Determine the (x, y) coordinate at the center of the cell enclosing the given text.  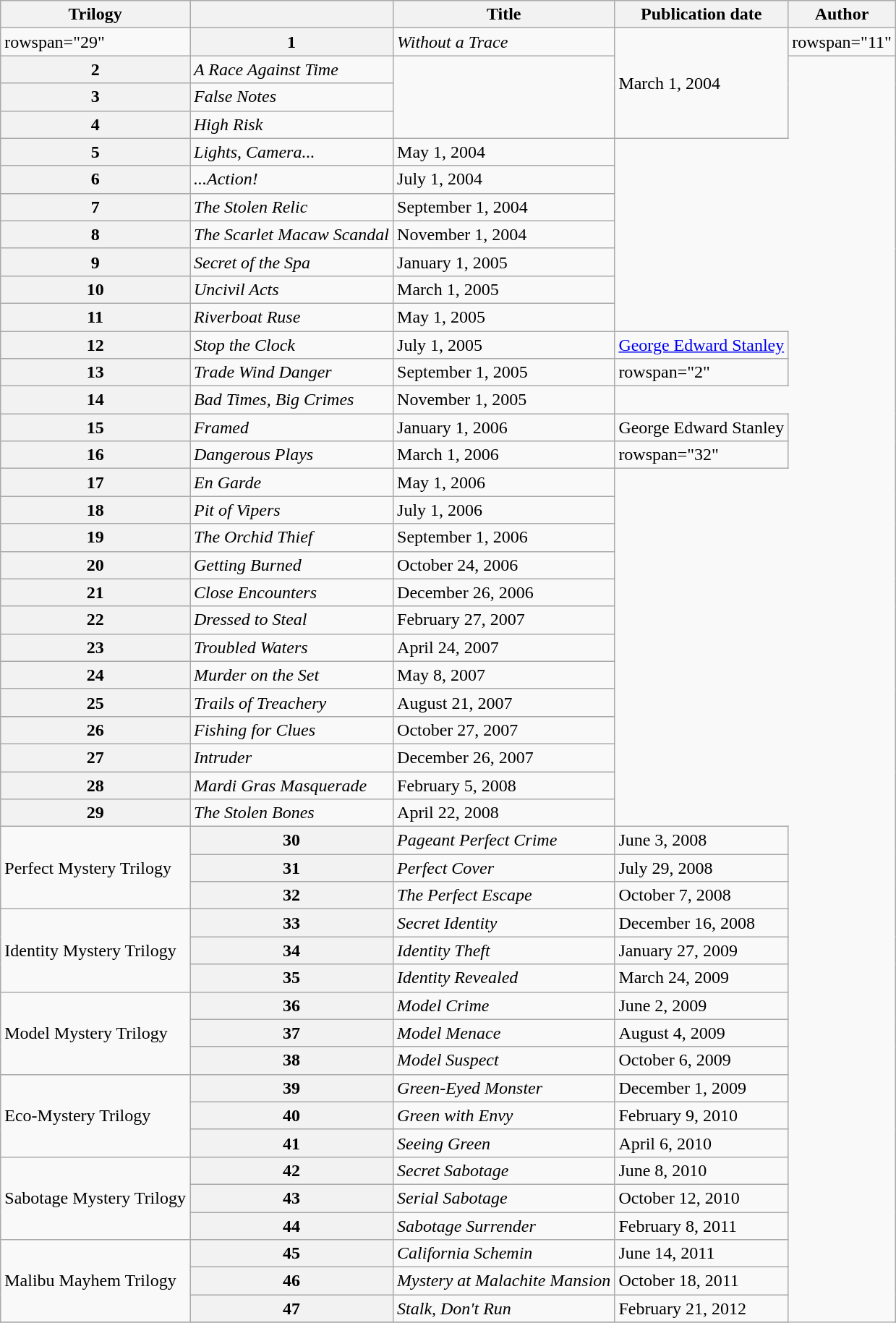
5 (95, 152)
Dangerous Plays (291, 455)
Fishing for Clues (291, 730)
45 (291, 1254)
Uncivil Acts (291, 289)
July 1, 2004 (504, 179)
Riverboat Ruse (291, 317)
November 1, 2004 (504, 234)
15 (95, 427)
October 7, 2008 (701, 896)
Bad Times, Big Crimes (291, 400)
17 (95, 482)
March 1, 2006 (504, 455)
June 3, 2008 (701, 841)
December 26, 2006 (504, 592)
14 (95, 400)
22 (95, 620)
rowspan="32" (701, 455)
32 (291, 896)
33 (291, 923)
37 (291, 1033)
January 27, 2009 (701, 950)
January 1, 2005 (504, 262)
29 (95, 813)
October 24, 2006 (504, 565)
Without a Trace (504, 42)
August 21, 2007 (504, 702)
California Schemin (504, 1254)
August 4, 2009 (701, 1033)
July 1, 2005 (504, 345)
December 16, 2008 (701, 923)
June 8, 2010 (701, 1170)
6 (95, 179)
25 (95, 702)
2 (95, 69)
28 (95, 785)
27 (95, 757)
January 1, 2006 (504, 427)
April 24, 2007 (504, 647)
rowspan="11" (842, 42)
Lights, Camera... (291, 152)
February 9, 2010 (701, 1115)
12 (95, 345)
Malibu Mayhem Trilogy (95, 1281)
December 1, 2009 (701, 1088)
16 (95, 455)
December 26, 2007 (504, 757)
False Notes (291, 97)
4 (95, 124)
Sabotage Surrender (504, 1226)
October 12, 2010 (701, 1198)
Model Mystery Trilogy (95, 1033)
11 (95, 317)
Sabotage Mystery Trilogy (95, 1198)
The Scarlet Macaw Scandal (291, 234)
30 (291, 841)
March 24, 2009 (701, 978)
Secret Sabotage (504, 1170)
Stop the Clock (291, 345)
April 22, 2008 (504, 813)
44 (291, 1226)
October 6, 2009 (701, 1060)
June 2, 2009 (701, 1005)
Title (504, 14)
High Risk (291, 124)
13 (95, 373)
Eco-Mystery Trilogy (95, 1115)
Serial Sabotage (504, 1198)
March 1, 2004 (701, 83)
Identity Theft (504, 950)
February 8, 2011 (701, 1226)
Troubled Waters (291, 647)
Trilogy (95, 14)
Green with Envy (504, 1115)
rowspan="29" (95, 42)
Mardi Gras Masquerade (291, 785)
November 1, 2005 (504, 400)
February 5, 2008 (504, 785)
Getting Burned (291, 565)
rowspan="2" (701, 373)
September 1, 2005 (504, 373)
3 (95, 97)
En Garde (291, 482)
Murder on the Set (291, 675)
36 (291, 1005)
The Stolen Relic (291, 207)
May 1, 2005 (504, 317)
July 1, 2006 (504, 510)
Secret of the Spa (291, 262)
19 (95, 537)
April 6, 2010 (701, 1143)
47 (291, 1309)
Model Crime (504, 1005)
Author (842, 14)
The Stolen Bones (291, 813)
42 (291, 1170)
7 (95, 207)
Close Encounters (291, 592)
Secret Identity (504, 923)
43 (291, 1198)
26 (95, 730)
February 21, 2012 (701, 1309)
46 (291, 1281)
Publication date (701, 14)
1 (291, 42)
October 27, 2007 (504, 730)
Identity Revealed (504, 978)
20 (95, 565)
35 (291, 978)
Trails of Treachery (291, 702)
Perfect Cover (504, 868)
May 1, 2004 (504, 152)
February 27, 2007 (504, 620)
September 1, 2004 (504, 207)
31 (291, 868)
24 (95, 675)
Stalk, Don't Run (504, 1309)
Mystery at Malachite Mansion (504, 1281)
Intruder (291, 757)
October 18, 2011 (701, 1281)
May 8, 2007 (504, 675)
18 (95, 510)
The Perfect Escape (504, 896)
Model Menace (504, 1033)
Green-Eyed Monster (504, 1088)
A Race Against Time (291, 69)
34 (291, 950)
21 (95, 592)
41 (291, 1143)
23 (95, 647)
Identity Mystery Trilogy (95, 950)
...Action! (291, 179)
38 (291, 1060)
July 29, 2008 (701, 868)
May 1, 2006 (504, 482)
Framed (291, 427)
Dressed to Steal (291, 620)
8 (95, 234)
Seeing Green (504, 1143)
9 (95, 262)
40 (291, 1115)
Trade Wind Danger (291, 373)
Model Suspect (504, 1060)
The Orchid Thief (291, 537)
March 1, 2005 (504, 289)
Perfect Mystery Trilogy (95, 868)
June 14, 2011 (701, 1254)
September 1, 2006 (504, 537)
Pit of Vipers (291, 510)
39 (291, 1088)
Pageant Perfect Crime (504, 841)
10 (95, 289)
